Output the [X, Y] coordinate of the center of the cell containing the given text.  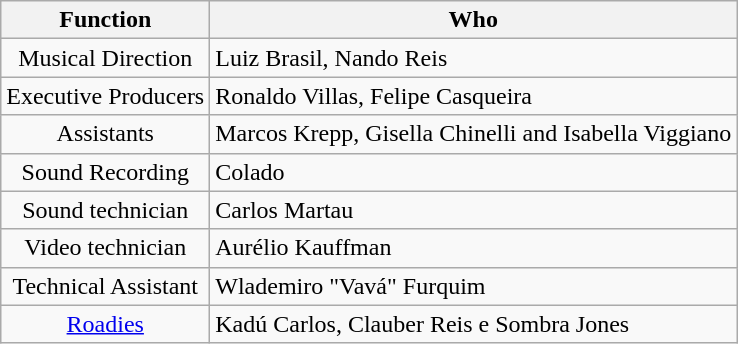
Video technician [106, 248]
Assistants [106, 134]
Function [106, 20]
Executive Producers [106, 96]
Luiz Brasil, Nando Reis [474, 58]
Musical Direction [106, 58]
Who [474, 20]
Sound Recording [106, 172]
Marcos Krepp, Gisella Chinelli and Isabella Viggiano [474, 134]
Technical Assistant [106, 286]
Sound technician [106, 210]
Kadú Carlos, Clauber Reis e Sombra Jones [474, 324]
Roadies [106, 324]
Carlos Martau [474, 210]
Colado [474, 172]
Aurélio Kauffman [474, 248]
Ronaldo Villas, Felipe Casqueira [474, 96]
Wlademiro "Vavá" Furquim [474, 286]
